Scan for the cell matching the given text and deliver its (X, Y) coordinate at center. 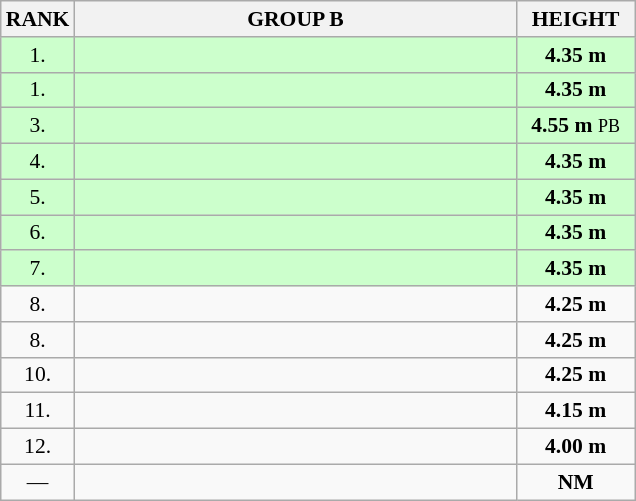
12. (38, 447)
— (38, 482)
5. (38, 197)
3. (38, 126)
11. (38, 411)
6. (38, 233)
4. (38, 162)
4.55 m PB (576, 126)
HEIGHT (576, 19)
4.15 m (576, 411)
GROUP B (295, 19)
7. (38, 269)
NM (576, 482)
RANK (38, 19)
4.00 m (576, 447)
10. (38, 375)
